Output the (x, y) coordinate of the center of the cell containing the given text.  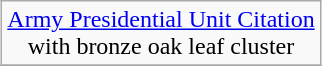
Army Presidential Unit Citationwith bronze oak leaf cluster (161, 34)
